Identify which cell holds the provided text, then report its [X, Y] central coordinate. 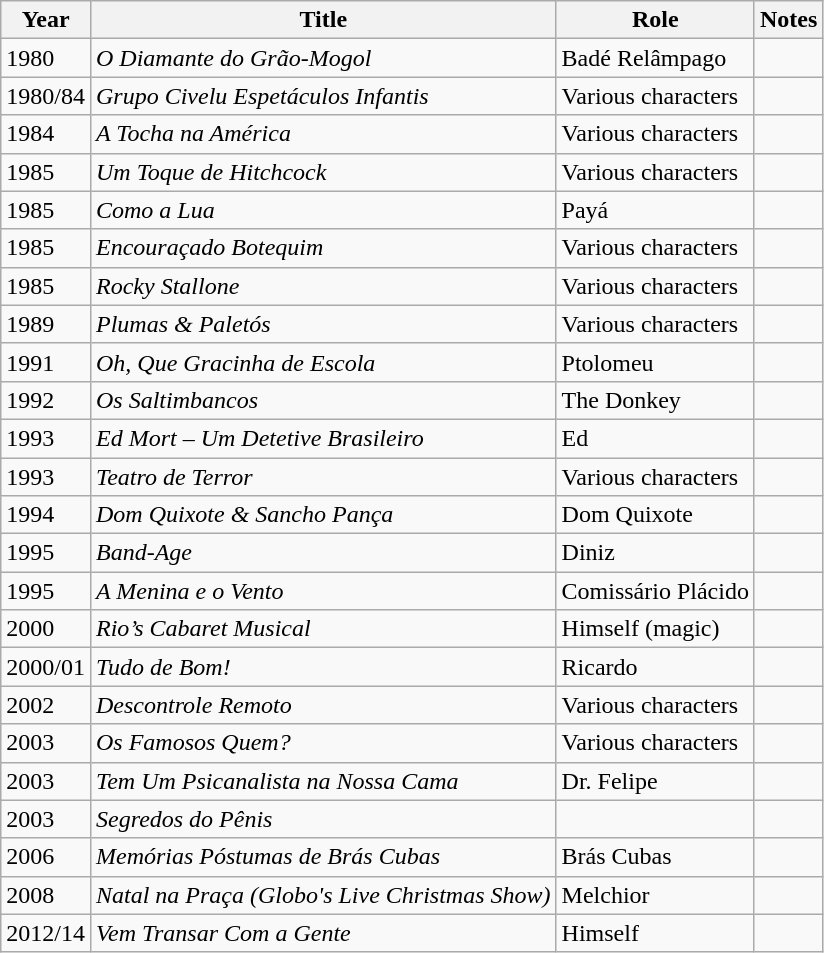
Plumas & Paletós [323, 324]
Title [323, 20]
Role [655, 20]
Natal na Praça (Globo's Live Christmas Show) [323, 895]
2006 [46, 857]
Vem Transar Com a Gente [323, 933]
The Donkey [655, 400]
2002 [46, 705]
O Diamante do Grão-Mogol [323, 58]
2000/01 [46, 667]
1984 [46, 134]
Memórias Póstumas de Brás Cubas [323, 857]
Dr. Felipe [655, 781]
Ricardo [655, 667]
Ed [655, 438]
1989 [46, 324]
Band-Age [323, 553]
Himself [655, 933]
Rocky Stallone [323, 286]
A Menina e o Vento [323, 591]
Comissário Plácido [655, 591]
1980/84 [46, 96]
Melchior [655, 895]
2012/14 [46, 933]
Ptolomeu [655, 362]
1991 [46, 362]
Grupo Civelu Espetáculos Infantis [323, 96]
Um Toque de Hitchcock [323, 172]
Notes [788, 20]
Descontrole Remoto [323, 705]
Segredos do Pênis [323, 819]
Tudo de Bom! [323, 667]
Teatro de Terror [323, 477]
Dom Quixote & Sancho Pança [323, 515]
2000 [46, 629]
Dom Quixote [655, 515]
1994 [46, 515]
1992 [46, 400]
Brás Cubas [655, 857]
Diniz [655, 553]
Rio’s Cabaret Musical [323, 629]
Himself (magic) [655, 629]
Encouraçado Botequim [323, 248]
Os Saltimbancos [323, 400]
Os Famosos Quem? [323, 743]
Badé Relâmpago [655, 58]
2008 [46, 895]
Year [46, 20]
Tem Um Psicanalista na Nossa Cama [323, 781]
Payá [655, 210]
A Tocha na América [323, 134]
Oh, Que Gracinha de Escola [323, 362]
1980 [46, 58]
Ed Mort – Um Detetive Brasileiro [323, 438]
Como a Lua [323, 210]
